Find where the given text appears and provide that cell's center as [X, Y] coordinate. 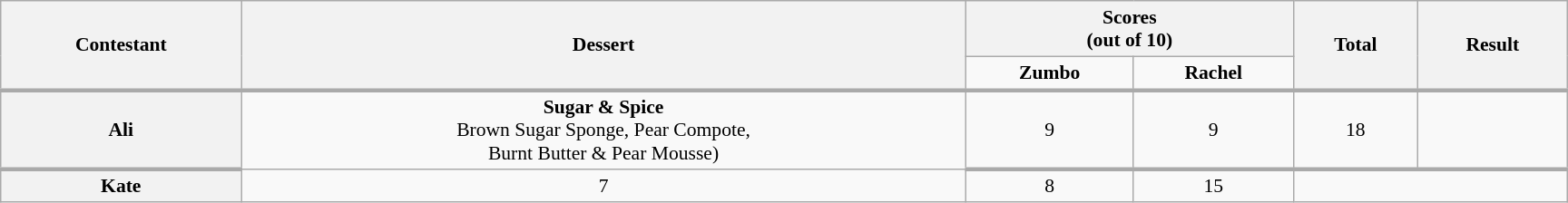
Sugar & Spice Brown Sugar Sponge, Pear Compote, Burnt Butter & Pear Mousse) [603, 130]
Kate [122, 187]
15 [1213, 187]
Result [1492, 45]
Contestant [122, 45]
Scores(out of 10) [1129, 29]
Dessert [603, 45]
7 [603, 187]
Zumbo [1049, 72]
Ali [122, 130]
18 [1356, 130]
Total [1356, 45]
8 [1049, 187]
Rachel [1213, 72]
